Capture the cell that displays the provided text and extract its (x, y) central coordinate. 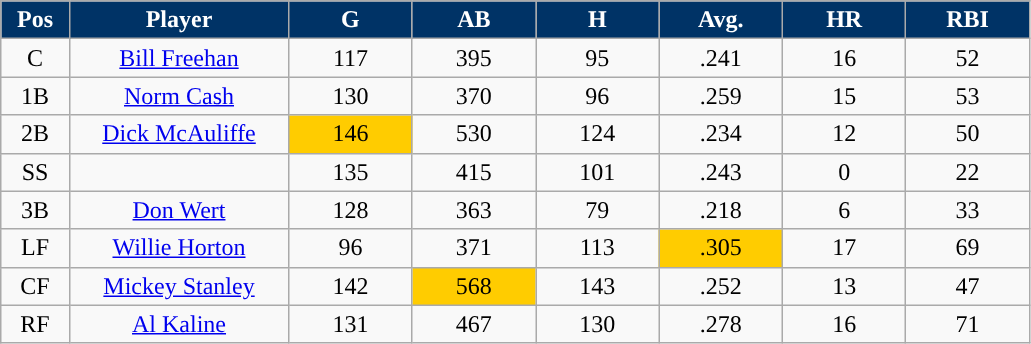
3B (36, 210)
RBI (968, 20)
G (350, 20)
CF (36, 286)
LF (36, 248)
RF (36, 324)
530 (474, 134)
52 (968, 58)
113 (598, 248)
.241 (720, 58)
17 (844, 248)
.252 (720, 286)
124 (598, 134)
415 (474, 172)
101 (598, 172)
47 (968, 286)
Avg. (720, 20)
.259 (720, 96)
79 (598, 210)
SS (36, 172)
.218 (720, 210)
.234 (720, 134)
568 (474, 286)
AB (474, 20)
53 (968, 96)
HR (844, 20)
142 (350, 286)
117 (350, 58)
Al Kaline (178, 324)
Mickey Stanley (178, 286)
6 (844, 210)
50 (968, 134)
2B (36, 134)
22 (968, 172)
Norm Cash (178, 96)
C (36, 58)
371 (474, 248)
131 (350, 324)
12 (844, 134)
Don Wert (178, 210)
Player (178, 20)
Bill Freehan (178, 58)
Pos (36, 20)
.305 (720, 248)
467 (474, 324)
13 (844, 286)
363 (474, 210)
95 (598, 58)
.278 (720, 324)
395 (474, 58)
128 (350, 210)
Willie Horton (178, 248)
135 (350, 172)
0 (844, 172)
1B (36, 96)
143 (598, 286)
69 (968, 248)
71 (968, 324)
370 (474, 96)
H (598, 20)
.243 (720, 172)
Dick McAuliffe (178, 134)
15 (844, 96)
146 (350, 134)
33 (968, 210)
